Provide the (X, Y) coordinate of the cell's center where the given text is located.  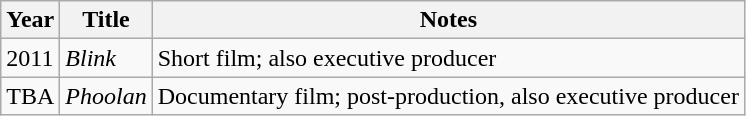
Documentary film; post-production, also executive producer (448, 96)
Title (106, 20)
Blink (106, 58)
Notes (448, 20)
Phoolan (106, 96)
2011 (30, 58)
TBA (30, 96)
Year (30, 20)
Short film; also executive producer (448, 58)
